Find where the given text appears and provide that cell's center as (x, y) coordinate. 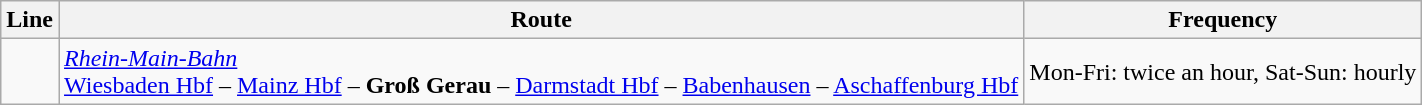
Line (30, 20)
Rhein-Main-Bahn Wiesbaden Hbf – Mainz Hbf – Groß Gerau – Darmstadt Hbf – Babenhausen – Aschaffenburg Hbf (540, 72)
Frequency (1223, 20)
Mon-Fri: twice an hour, Sat-Sun: hourly (1223, 72)
Route (540, 20)
